Find where the given text appears and provide that cell's center as (x, y) coordinate. 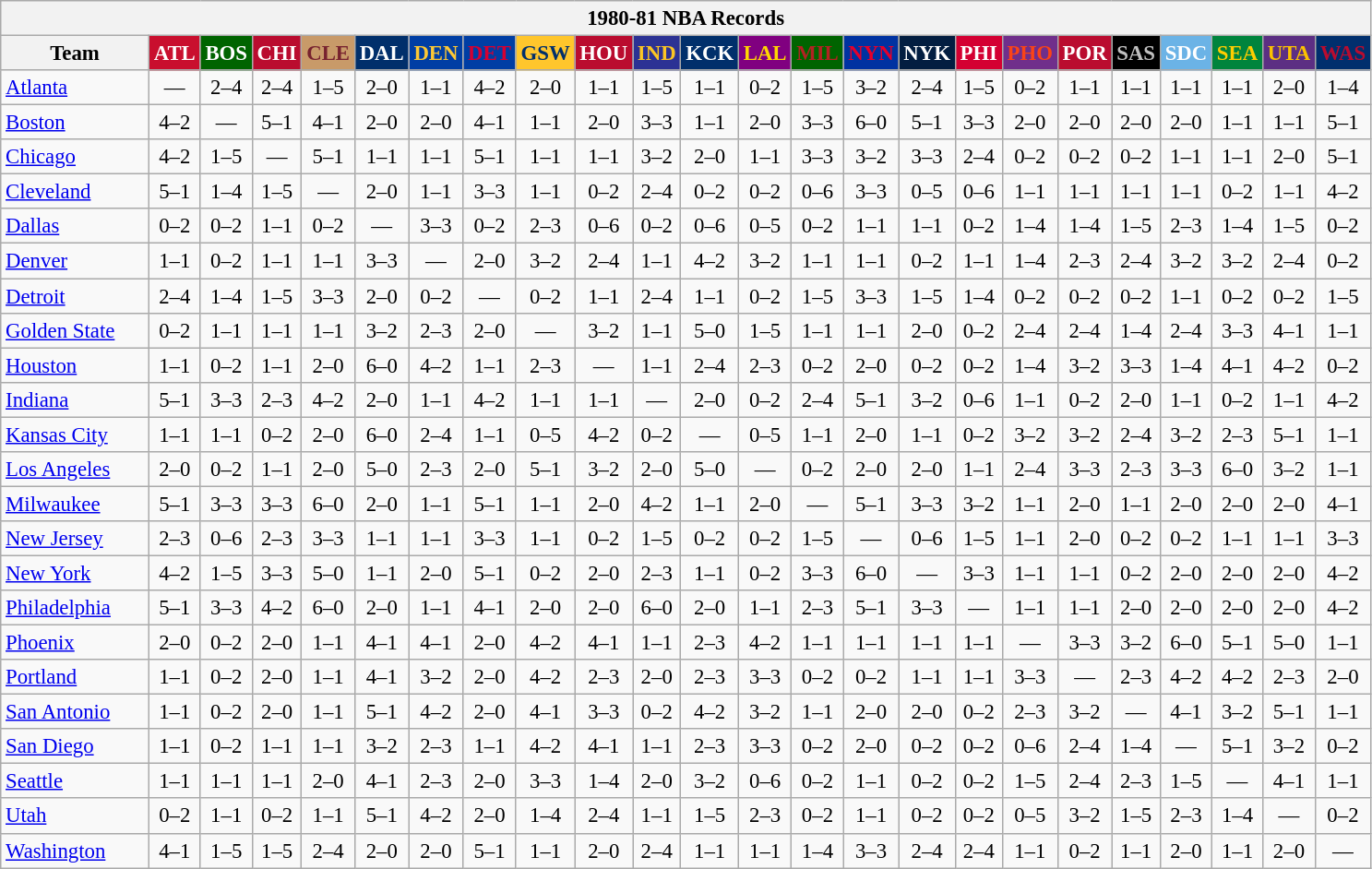
Philadelphia (76, 608)
KCK (710, 54)
1980-81 NBA Records (686, 18)
San Antonio (76, 712)
CHI (277, 54)
LAL (764, 54)
Atlanta (76, 88)
CLE (328, 54)
HOU (603, 54)
Utah (76, 816)
Boston (76, 123)
Phoenix (76, 643)
Washington (76, 851)
Indiana (76, 399)
SAS (1136, 54)
POR (1085, 54)
PHO (1030, 54)
Golden State (76, 330)
IND (657, 54)
New York (76, 573)
DET (489, 54)
Milwaukee (76, 504)
Dallas (76, 226)
Los Angeles (76, 470)
Chicago (76, 157)
Denver (76, 261)
Team (76, 54)
Houston (76, 365)
Seattle (76, 781)
DAL (382, 54)
NYK (926, 54)
ATL (174, 54)
Portland (76, 677)
PHI (978, 54)
SDC (1186, 54)
New Jersey (76, 539)
DEN (435, 54)
NYN (871, 54)
MIL (817, 54)
SEA (1238, 54)
BOS (226, 54)
San Diego (76, 746)
UTA (1288, 54)
Kansas City (76, 434)
WAS (1342, 54)
GSW (545, 54)
Detroit (76, 296)
Cleveland (76, 192)
